Pinpoint the cell where the given text exists, returning its (x, y) midpoint coordinate. 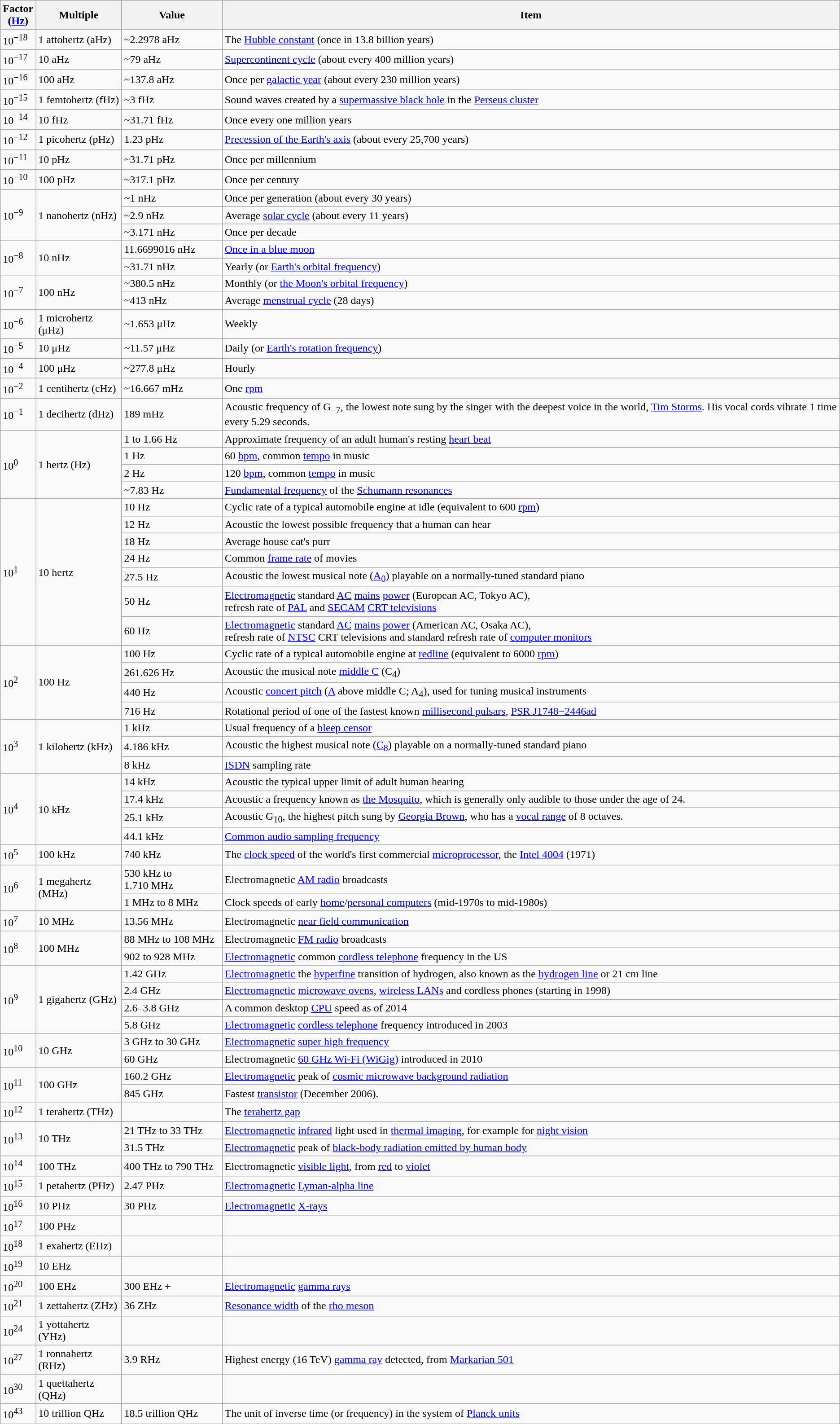
Electromagnetic standard AC mains power (American AC, Osaka AC), refresh rate of NTSC CRT televisions and standard refresh rate of computer monitors (531, 631)
10−9 (18, 215)
1.42 GHz (172, 974)
1.23 pHz (172, 140)
Multiple (79, 15)
1 kilohertz (kHz) (79, 747)
~1 nHz (172, 198)
10−12 (18, 140)
Electromagnetic infrared light used in thermal imaging, for example for night vision (531, 1130)
100 (18, 465)
The Hubble constant (once in 13.8 billion years) (531, 40)
716 Hz (172, 711)
103 (18, 747)
1016 (18, 1206)
100 pHz (79, 180)
3.9 RHz (172, 1360)
100 nHz (79, 292)
~7.83 Hz (172, 490)
261.626 Hz (172, 672)
One rpm (531, 389)
10−2 (18, 389)
100 kHz (79, 855)
Once per generation (about every 30 years) (531, 198)
10−5 (18, 348)
101 (18, 572)
Electromagnetic microwave ovens, wireless LANs and cordless phones (starting in 1998) (531, 991)
10−17 (18, 59)
Common audio sampling frequency (531, 836)
27.5 Hz (172, 577)
10−1 (18, 414)
108 (18, 948)
10−10 (18, 180)
1043 (18, 1414)
~3 fHz (172, 100)
1017 (18, 1226)
100 THz (79, 1166)
2 Hz (172, 473)
1030 (18, 1389)
Highest energy (16 TeV) gamma ray detected, from Markarian 501 (531, 1360)
~277.8 μHz (172, 368)
Electromagnetic near field communication (531, 921)
10 trillion QHz (79, 1414)
50 Hz (172, 602)
100 μHz (79, 368)
1 to 1.66 Hz (172, 439)
2.6–3.8 GHz (172, 1008)
Monthly (or the Moon's orbital frequency) (531, 284)
2.47 PHz (172, 1186)
8 kHz (172, 765)
36 ZHz (172, 1306)
Average house cat's purr (531, 541)
400 THz to 790 THz (172, 1166)
10 aHz (79, 59)
10−6 (18, 324)
102 (18, 682)
14 kHz (172, 782)
1 femtohertz (fHz) (79, 100)
Electromagnetic visible light, from red to violet (531, 1166)
Daily (or Earth's rotation frequency) (531, 348)
1024 (18, 1331)
~3.171 nHz (172, 232)
Hourly (531, 368)
10−14 (18, 119)
Fundamental frequency of the Schumann resonances (531, 490)
~317.1 pHz (172, 180)
Electromagnetic standard AC mains power (European AC, Tokyo AC), refresh rate of PAL and SECAM CRT televisions (531, 602)
Usual frequency of a bleep censor (531, 728)
1 attohertz (aHz) (79, 40)
Cyclic rate of a typical automobile engine at redline (equivalent to 6000 rpm) (531, 654)
530 kHz to 1.710 MHz (172, 879)
Acoustic the highest musical note (C8) playable on a normally-tuned standard piano (531, 747)
3 GHz to 30 GHz (172, 1042)
104 (18, 809)
10 PHz (79, 1206)
Average solar cycle (about every 11 years) (531, 215)
Electromagnetic super high frequency (531, 1042)
100 PHz (79, 1226)
Resonance width of the rho meson (531, 1306)
~1.653 μHz (172, 324)
10 hertz (79, 572)
10−7 (18, 292)
Electromagnetic FM radio broadcasts (531, 940)
24 Hz (172, 558)
Electromagnetic X-rays (531, 1206)
1 quettahertz (QHz) (79, 1389)
25.1 kHz (172, 817)
Acoustic a frequency known as the Mosquito, which is generally only audible to those under the age of 24. (531, 799)
Acoustic the typical upper limit of adult human hearing (531, 782)
845 GHz (172, 1093)
1013 (18, 1139)
740 kHz (172, 855)
Electromagnetic 60 GHz Wi-Fi (WiGig) introduced in 2010 (531, 1059)
13.56 MHz (172, 921)
Once per decade (531, 232)
1021 (18, 1306)
Rotational period of one of the fastest known millisecond pulsars, PSR J1748−2446ad (531, 711)
300 EHz + (172, 1286)
1 ronnahertz (RHz) (79, 1360)
1020 (18, 1286)
1 centihertz (cHz) (79, 389)
A common desktop CPU speed as of 2014 (531, 1008)
100 MHz (79, 948)
~31.71 fHz (172, 119)
11.6699016 nHz (172, 249)
1027 (18, 1360)
4.186 kHz (172, 747)
17.4 kHz (172, 799)
Average menstrual cycle (28 days) (531, 301)
10 MHz (79, 921)
105 (18, 855)
Acoustic concert pitch (A above middle C; A4), used for tuning musical instruments (531, 692)
1 gigahertz (GHz) (79, 999)
10−16 (18, 80)
160.2 GHz (172, 1076)
1 yottahertz (YHz) (79, 1331)
1 terahertz (THz) (79, 1112)
10 fHz (79, 119)
18.5 trillion QHz (172, 1414)
21 THz to 33 THz (172, 1130)
~11.57 μHz (172, 348)
10 nHz (79, 258)
Acoustic the lowest musical note (A0) playable on a normally-tuned standard piano (531, 577)
120 bpm, common tempo in music (531, 473)
~137.8 aHz (172, 80)
~31.71 pHz (172, 160)
189 mHz (172, 414)
1 decihertz (dHz) (79, 414)
Electromagnetic peak of cosmic microwave background radiation (531, 1076)
902 to 928 MHz (172, 957)
10 kHz (79, 809)
1 microhertz (μHz) (79, 324)
12 Hz (172, 524)
44.1 kHz (172, 836)
Factor(Hz) (18, 15)
1 zettahertz (ZHz) (79, 1306)
5.8 GHz (172, 1025)
1019 (18, 1266)
106 (18, 888)
~2.2978 aHz (172, 40)
Item (531, 15)
10−11 (18, 160)
1 Hz (172, 456)
1 exahertz (EHz) (79, 1246)
10−15 (18, 100)
10−4 (18, 368)
1 kHz (172, 728)
1 hertz (Hz) (79, 465)
Electromagnetic gamma rays (531, 1286)
Once per century (531, 180)
~16.667 mHz (172, 389)
~79 aHz (172, 59)
Electromagnetic common cordless telephone frequency in the US (531, 957)
1 picohertz (pHz) (79, 140)
100 aHz (79, 80)
Once per millennium (531, 160)
Acoustic the lowest possible frequency that a human can hear (531, 524)
1015 (18, 1186)
~2.9 nHz (172, 215)
100 EHz (79, 1286)
1 MHz to 8 MHz (172, 902)
Approximate frequency of an adult human's resting heart beat (531, 439)
Weekly (531, 324)
Electromagnetic peak of black-body radiation emitted by human body (531, 1147)
Once in a blue moon (531, 249)
1011 (18, 1085)
10 THz (79, 1139)
10−8 (18, 258)
Fastest transistor (December 2006). (531, 1093)
ISDN sampling rate (531, 765)
60 Hz (172, 631)
Supercontinent cycle (about every 400 million years) (531, 59)
The terahertz gap (531, 1112)
1010 (18, 1050)
Electromagnetic Lyman-alpha line (531, 1186)
88 MHz to 108 MHz (172, 940)
10 μHz (79, 348)
440 Hz (172, 692)
Value (172, 15)
10 pHz (79, 160)
18 Hz (172, 541)
Acoustic the musical note middle C (C4) (531, 672)
~31.71 nHz (172, 266)
Cyclic rate of a typical automobile engine at idle (equivalent to 600 rpm) (531, 507)
10 Hz (172, 507)
Precession of the Earth's axis (about every 25,700 years) (531, 140)
31.5 THz (172, 1147)
Common frame rate of movies (531, 558)
Once every one million years (531, 119)
100 GHz (79, 1085)
30 PHz (172, 1206)
Acoustic G10, the highest pitch sung by Georgia Brown, who has a vocal range of 8 octaves. (531, 817)
2.4 GHz (172, 991)
Electromagnetic AM radio broadcasts (531, 879)
The unit of inverse time (or frequency) in the system of Planck units (531, 1414)
10 EHz (79, 1266)
Once per galactic year (about every 230 million years) (531, 80)
109 (18, 999)
60 GHz (172, 1059)
Sound waves created by a supermassive black hole in the Perseus cluster (531, 100)
Clock speeds of early home/personal computers (mid-1970s to mid-1980s) (531, 902)
The clock speed of the world's first commercial microprocessor, the Intel 4004 (1971) (531, 855)
~380.5 nHz (172, 284)
Electromagnetic the hyperfine transition of hydrogen, also known as the hydrogen line or 21 cm line (531, 974)
1018 (18, 1246)
1012 (18, 1112)
~413 nHz (172, 301)
107 (18, 921)
1014 (18, 1166)
Yearly (or Earth's orbital frequency) (531, 266)
10−18 (18, 40)
Electromagnetic cordless telephone frequency introduced in 2003 (531, 1025)
1 petahertz (PHz) (79, 1186)
10 GHz (79, 1050)
60 bpm, common tempo in music (531, 456)
1 megahertz (MHz) (79, 888)
1 nanohertz (nHz) (79, 215)
